Identify which cell holds the provided text, then report its (x, y) central coordinate. 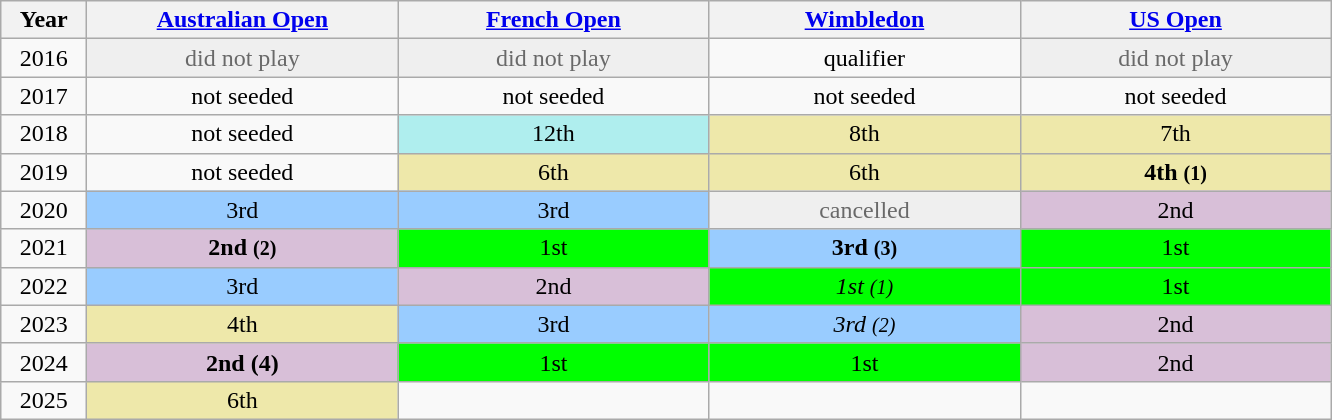
2021 (44, 248)
Wimbledon (864, 20)
cancelled (864, 210)
2018 (44, 134)
2019 (44, 172)
7th (1176, 134)
1st (1) (864, 286)
2024 (44, 362)
3rd (3) (864, 248)
2020 (44, 210)
2025 (44, 400)
8th (864, 134)
Australian Open (242, 20)
12th (554, 134)
4th (1) (1176, 172)
2016 (44, 58)
Year (44, 20)
2017 (44, 96)
French Open (554, 20)
2023 (44, 324)
qualifier (864, 58)
4th (242, 324)
2nd (4) (242, 362)
2022 (44, 286)
2nd (2) (242, 248)
US Open (1176, 20)
3rd (2) (864, 324)
